Return the (X, Y) coordinate for the center point of the cell that contains the specified text.  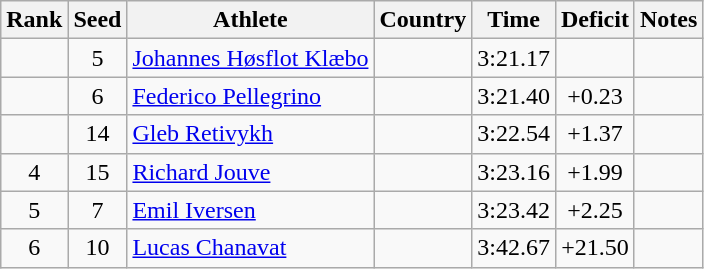
Gleb Retivykh (250, 134)
Athlete (250, 20)
3:23.16 (514, 172)
+0.23 (594, 96)
+1.99 (594, 172)
15 (98, 172)
Notes (668, 20)
Time (514, 20)
3:21.40 (514, 96)
3:22.54 (514, 134)
Deficit (594, 20)
7 (98, 210)
Lucas Chanavat (250, 248)
Richard Jouve (250, 172)
Federico Pellegrino (250, 96)
Johannes Høsflot Klæbo (250, 58)
3:42.67 (514, 248)
14 (98, 134)
Country (423, 20)
3:23.42 (514, 210)
4 (34, 172)
Rank (34, 20)
Emil Iversen (250, 210)
+2.25 (594, 210)
3:21.17 (514, 58)
+1.37 (594, 134)
Seed (98, 20)
10 (98, 248)
+21.50 (594, 248)
